Provide the [x, y] coordinate of the cell's center where the given text is located.  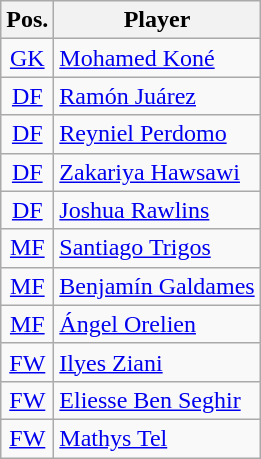
Ramón Juárez [157, 96]
Joshua Rawlins [157, 210]
Pos. [28, 20]
GK [28, 58]
Benjamín Galdames [157, 286]
Reyniel Perdomo [157, 134]
Ilyes Ziani [157, 362]
Zakariya Hawsawi [157, 172]
Player [157, 20]
Ángel Orelien [157, 324]
Eliesse Ben Seghir [157, 400]
Mohamed Koné [157, 58]
Mathys Tel [157, 438]
Santiago Trigos [157, 248]
